Extract the [x, y] coordinate from the center of the cell holding the provided text.  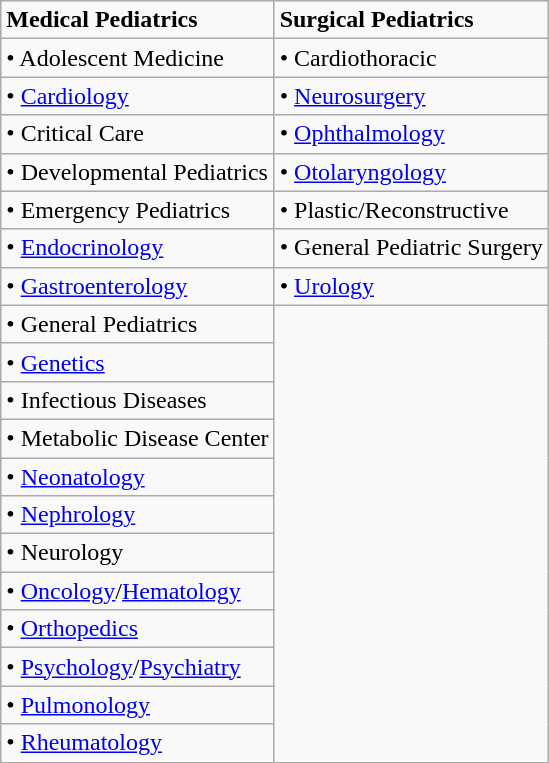
• Neurosurgery [411, 96]
Medical Pediatrics [138, 20]
Surgical Pediatrics [411, 20]
• Developmental Pediatrics [138, 172]
• Pulmonology [138, 705]
• Cardiology [138, 96]
• Ophthalmology [411, 134]
• General Pediatrics [138, 324]
• Gastroenterology [138, 286]
• Nephrology [138, 515]
• Orthopedics [138, 629]
• Oncology/Hematology [138, 591]
• Neurology [138, 553]
• Urology [411, 286]
• Infectious Diseases [138, 400]
• Plastic/Reconstructive [411, 210]
• Neonatology [138, 477]
• Endocrinology [138, 248]
• Rheumatology [138, 743]
• Metabolic Disease Center [138, 438]
• Critical Care [138, 134]
• Emergency Pediatrics [138, 210]
• Otolaryngology [411, 172]
• Genetics [138, 362]
• General Pediatric Surgery [411, 248]
• Psychology/Psychiatry [138, 667]
• Adolescent Medicine [138, 58]
• Cardiothoracic [411, 58]
